Find where the given text appears and provide that cell's center as (X, Y) coordinate. 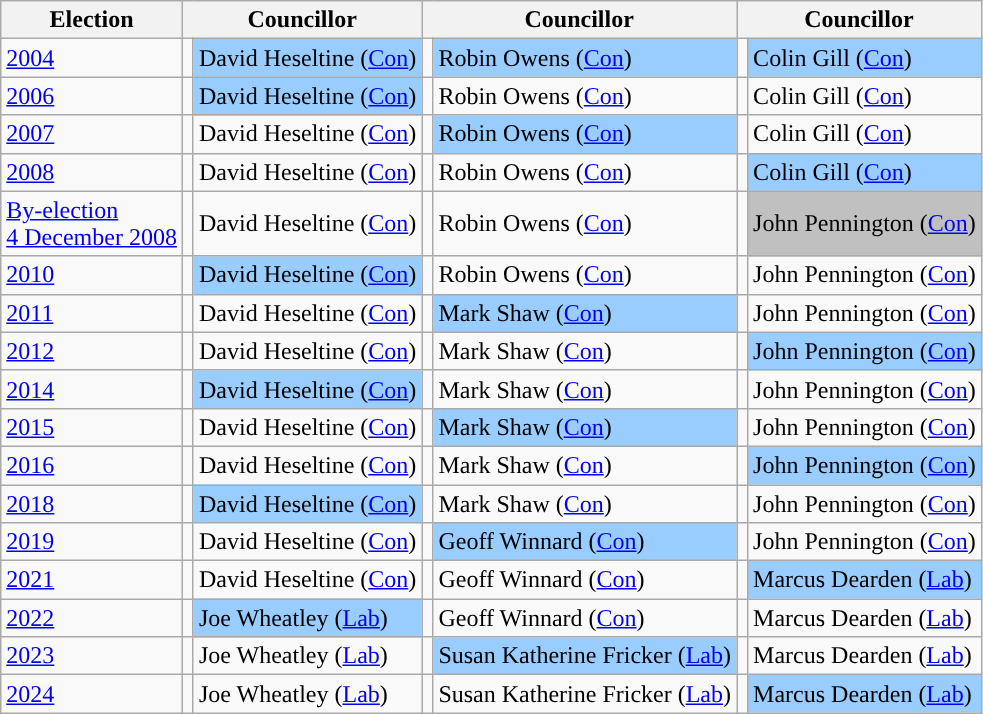
2019 (92, 542)
2011 (92, 313)
2010 (92, 275)
2024 (92, 694)
Election (92, 20)
2014 (92, 389)
By-election4 December 2008 (92, 224)
2016 (92, 465)
2007 (92, 134)
2018 (92, 503)
2006 (92, 96)
2012 (92, 351)
2022 (92, 618)
2015 (92, 427)
2008 (92, 172)
2023 (92, 656)
2004 (92, 58)
2021 (92, 580)
